Scan for the cell matching the given text and deliver its [x, y] coordinate at center. 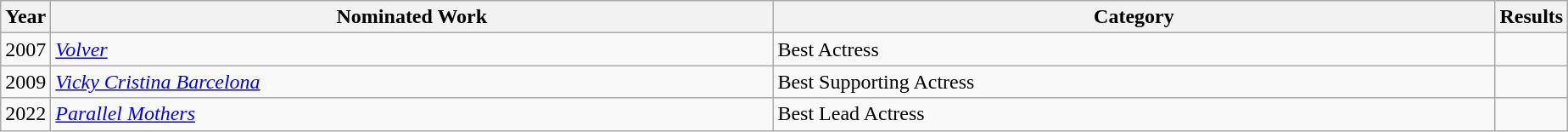
Best Lead Actress [1134, 114]
2022 [25, 114]
Volver [412, 49]
Best Actress [1134, 49]
2009 [25, 82]
Parallel Mothers [412, 114]
Nominated Work [412, 17]
2007 [25, 49]
Best Supporting Actress [1134, 82]
Vicky Cristina Barcelona [412, 82]
Category [1134, 17]
Year [25, 17]
Results [1532, 17]
